Identify which cell holds the provided text, then report its [X, Y] central coordinate. 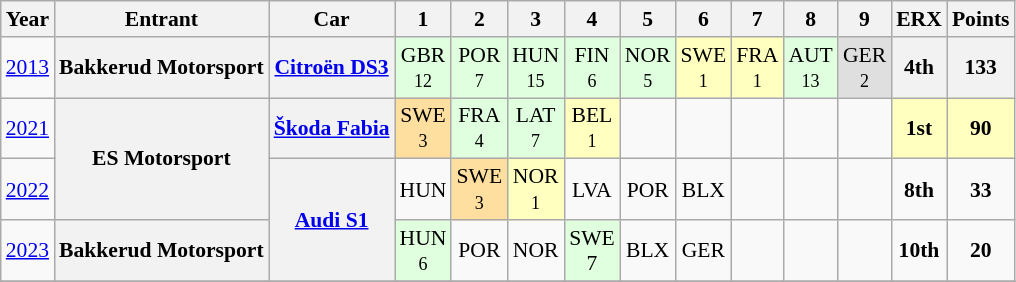
2 [479, 19]
ERX [919, 19]
2013 [28, 68]
FRA4 [479, 128]
Points [981, 19]
8th [919, 190]
GER [703, 250]
2021 [28, 128]
SWE1 [703, 68]
90 [981, 128]
6 [703, 19]
Audi S1 [332, 220]
SWE7 [592, 250]
POR7 [479, 68]
NOR1 [536, 190]
Entrant [162, 19]
LAT7 [536, 128]
Škoda Fabia [332, 128]
GBR12 [424, 68]
BEL1 [592, 128]
HUN15 [536, 68]
1st [919, 128]
4th [919, 68]
NOR [536, 250]
LVA [592, 190]
7 [757, 19]
ES Motorsport [162, 159]
33 [981, 190]
FRA1 [757, 68]
1 [424, 19]
5 [648, 19]
2023 [28, 250]
GER2 [864, 68]
HUN6 [424, 250]
3 [536, 19]
AUT13 [810, 68]
Citroën DS3 [332, 68]
20 [981, 250]
Car [332, 19]
FIN6 [592, 68]
8 [810, 19]
4 [592, 19]
HUN [424, 190]
NOR5 [648, 68]
133 [981, 68]
10th [919, 250]
Year [28, 19]
9 [864, 19]
2022 [28, 190]
